Detect which cell encompasses the target text, then output its (x, y) center coordinate. 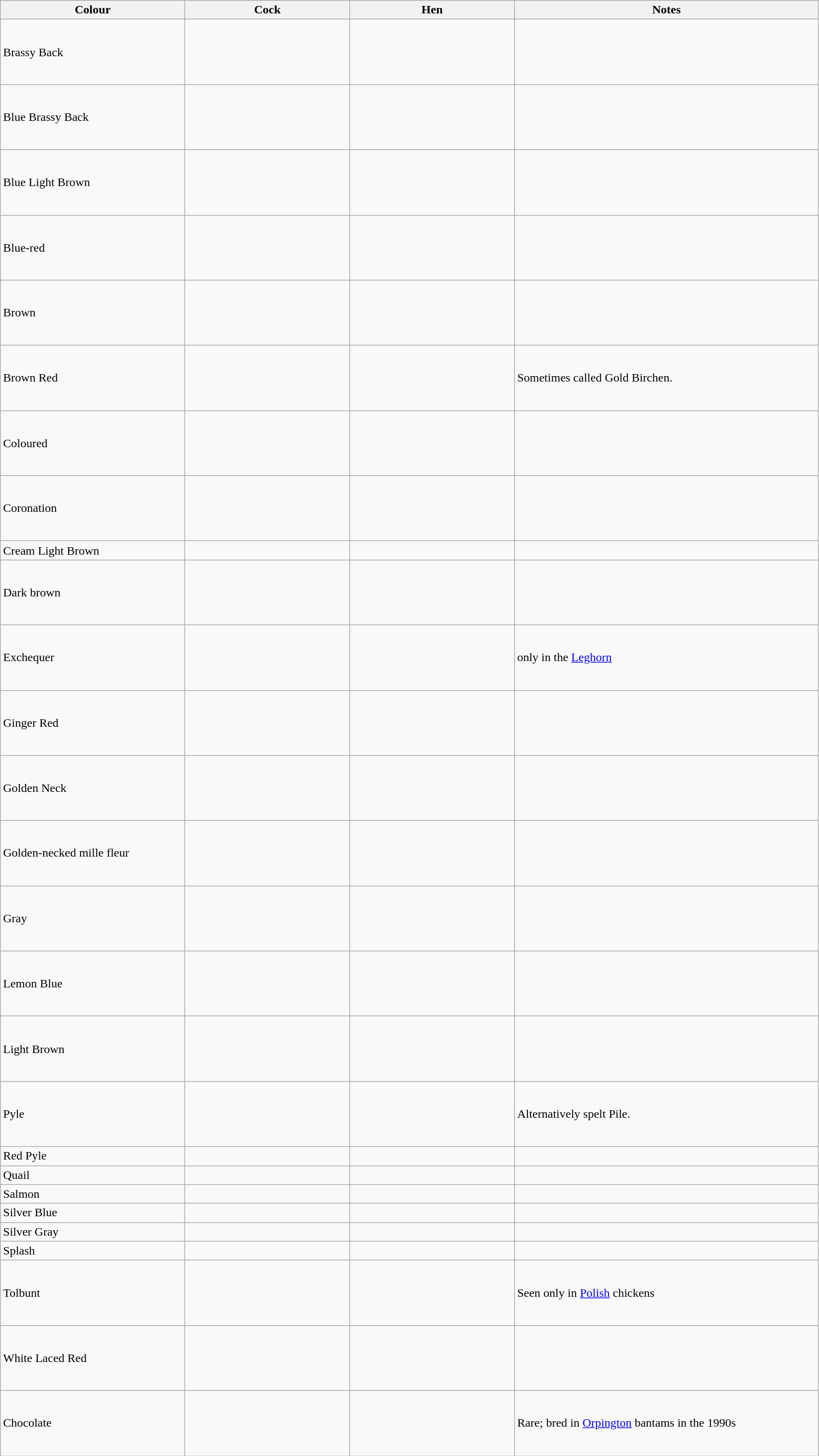
Brown (93, 312)
Blue Light Brown (93, 182)
Brown Red (93, 378)
Brassy Back (93, 52)
Tolbunt (93, 1292)
Silver Gray (93, 1232)
Red Pyle (93, 1156)
Hen (432, 10)
Pyle (93, 1114)
White Laced Red (93, 1358)
Alternatively spelt Pile. (667, 1114)
Splash (93, 1251)
Coloured (93, 443)
Chocolate (93, 1423)
Notes (667, 10)
Gray (93, 918)
Exchequer (93, 658)
Seen only in Polish chickens (667, 1292)
Silver Blue (93, 1213)
Sometimes called Gold Birchen. (667, 378)
Dark brown (93, 592)
Cream Light Brown (93, 550)
Lemon Blue (93, 984)
only in the Leghorn (667, 658)
Golden-necked mille fleur (93, 854)
Golden Neck (93, 788)
Rare; bred in Orpington bantams in the 1990s (667, 1423)
Colour (93, 10)
Coronation (93, 508)
Light Brown (93, 1049)
Blue Brassy Back (93, 117)
Salmon (93, 1194)
Quail (93, 1175)
Ginger Red (93, 723)
Cock (268, 10)
Blue-red (93, 248)
